Return (x, y) of the center of cell containing provided text 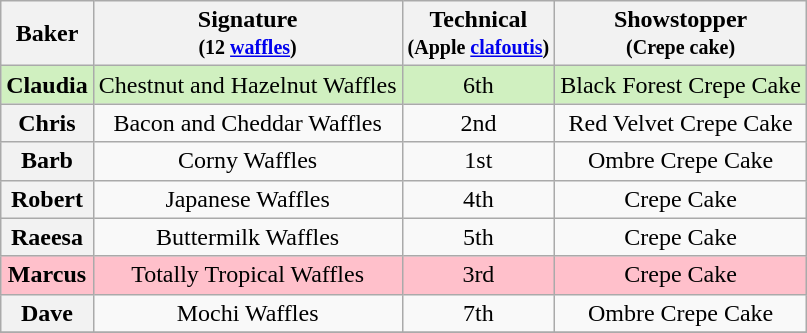
Chris (47, 123)
2nd (478, 123)
Japanese Waffles (248, 199)
Totally Tropical Waffles (248, 275)
Barb (47, 161)
1st (478, 161)
5th (478, 237)
Claudia (47, 85)
Raeesa (47, 237)
Corny Waffles (248, 161)
6th (478, 85)
Black Forest Crepe Cake (681, 85)
Baker (47, 34)
Chestnut and Hazelnut Waffles (248, 85)
3rd (478, 275)
Dave (47, 313)
4th (478, 199)
Technical(Apple clafoutis) (478, 34)
Red Velvet Crepe Cake (681, 123)
Showstopper(Crepe cake) (681, 34)
Buttermilk Waffles (248, 237)
Bacon and Cheddar Waffles (248, 123)
Signature(12 waffles) (248, 34)
Robert (47, 199)
Marcus (47, 275)
Mochi Waffles (248, 313)
7th (478, 313)
